Return (x, y) of the center of cell containing provided text 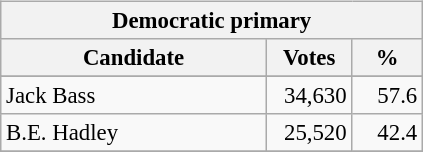
25,520 (309, 133)
Candidate (134, 58)
42.4 (388, 133)
Jack Bass (134, 96)
Votes (309, 58)
% (388, 58)
34,630 (309, 96)
Democratic primary (212, 21)
57.6 (388, 96)
B.E. Hadley (134, 133)
